Capture the cell that displays the provided text and extract its (X, Y) central coordinate. 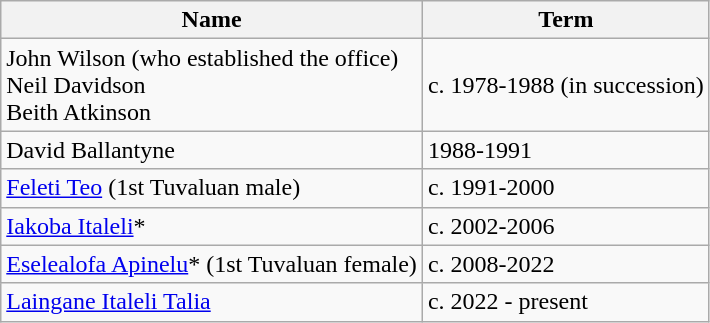
c. 2008-2022 (566, 264)
Eselealofa Apinelu* (1st Tuvaluan female) (212, 264)
c. 1978-1988 (in succession) (566, 85)
1988-1991 (566, 150)
Term (566, 20)
Laingane Italeli Talia (212, 302)
Feleti Teo (1st Tuvaluan male) (212, 188)
c. 2022 - present (566, 302)
Name (212, 20)
c. 2002-2006 (566, 226)
John Wilson (who established the office)Neil DavidsonBeith Atkinson (212, 85)
c. 1991-2000 (566, 188)
Iakoba Italeli* (212, 226)
David Ballantyne (212, 150)
